Return the (X, Y) coordinate for the center point of the cell that contains the specified text.  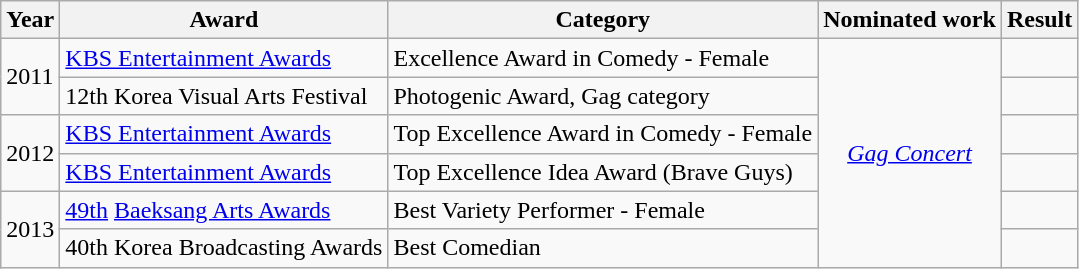
Best Variety Performer - Female (603, 210)
12th Korea Visual Arts Festival (224, 96)
Award (224, 20)
Photogenic Award, Gag category (603, 96)
49th Baeksang Arts Awards (224, 210)
2012 (30, 153)
Year (30, 20)
Nominated work (910, 20)
Category (603, 20)
Top Excellence Award in Comedy - Female (603, 134)
Result (1039, 20)
Excellence Award in Comedy - Female (603, 58)
Top Excellence Idea Award (Brave Guys) (603, 172)
2013 (30, 229)
40th Korea Broadcasting Awards (224, 248)
2011 (30, 77)
Gag Concert (910, 153)
Best Comedian (603, 248)
